Identify which cell holds the provided text, then report its (x, y) central coordinate. 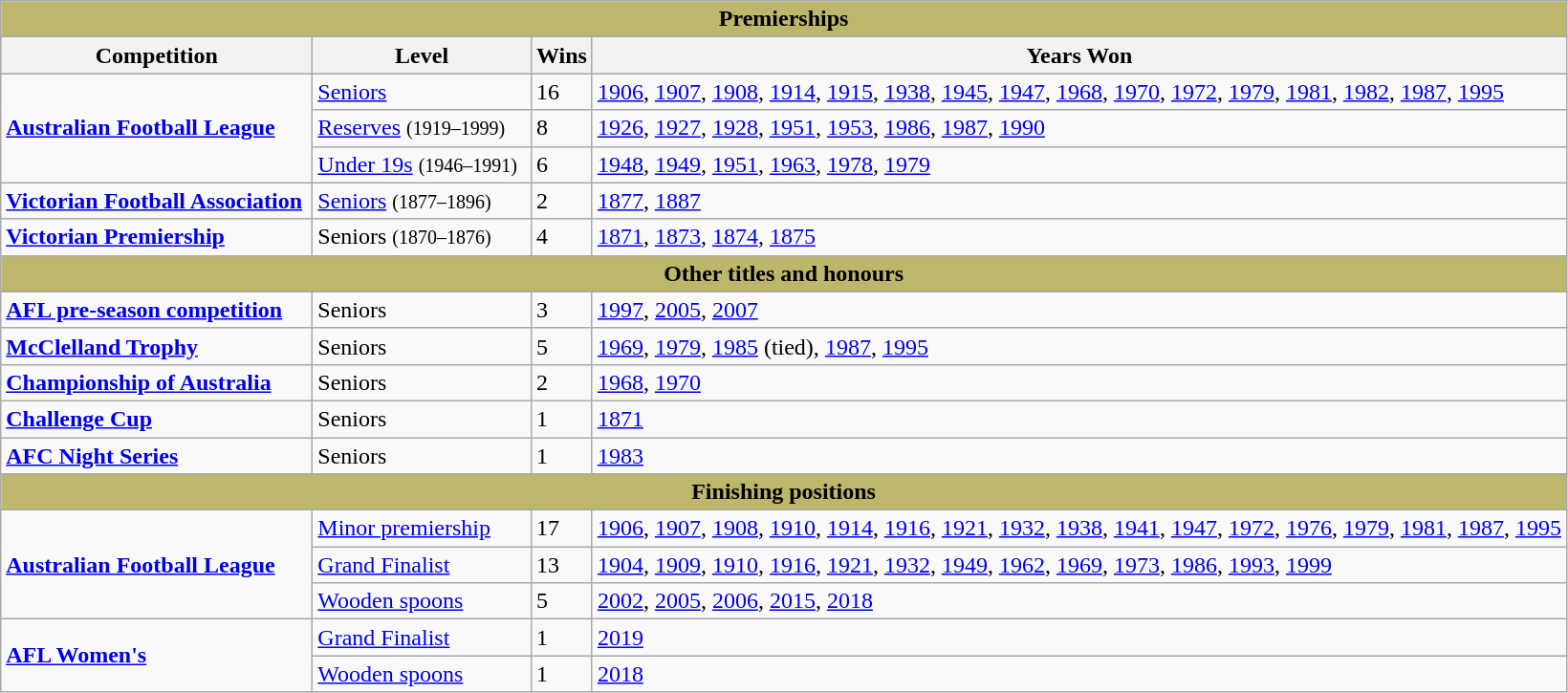
AFL Women's (157, 656)
2019 (1078, 638)
4 (561, 237)
1906, 1907, 1908, 1914, 1915, 1938, 1945, 1947, 1968, 1970, 1972, 1979, 1981, 1982, 1987, 1995 (1078, 92)
McClelland Trophy (157, 346)
17 (561, 529)
1968, 1970 (1078, 382)
1871 (1078, 419)
1906, 1907, 1908, 1910, 1914, 1916, 1921, 1932, 1938, 1941, 1947, 1972, 1976, 1979, 1981, 1987, 1995 (1078, 529)
Years Won (1078, 55)
Competition (157, 55)
Victorian Football Association (157, 201)
1926, 1927, 1928, 1951, 1953, 1986, 1987, 1990 (1078, 128)
AFL pre-season competition (157, 310)
6 (561, 164)
1877, 1887 (1078, 201)
Wins (561, 55)
16 (561, 92)
1997, 2005, 2007 (1078, 310)
Reserves (1919–1999) (423, 128)
1948, 1949, 1951, 1963, 1978, 1979 (1078, 164)
Championship of Australia (157, 382)
Under 19s (1946–1991) (423, 164)
1904, 1909, 1910, 1916, 1921, 1932, 1949, 1962, 1969, 1973, 1986, 1993, 1999 (1078, 565)
1969, 1979, 1985 (tied), 1987, 1995 (1078, 346)
Victorian Premiership (157, 237)
3 (561, 310)
1871, 1873, 1874, 1875 (1078, 237)
Level (423, 55)
1983 (1078, 456)
2018 (1078, 674)
8 (561, 128)
Seniors (1877–1896) (423, 201)
Finishing positions (784, 492)
AFC Night Series (157, 456)
2002, 2005, 2006, 2015, 2018 (1078, 601)
Other titles and honours (784, 273)
Seniors (1870–1876) (423, 237)
13 (561, 565)
Minor premiership (423, 529)
Premierships (784, 19)
Challenge Cup (157, 419)
